Extract the (X, Y) coordinate from the center of the cell holding the provided text.  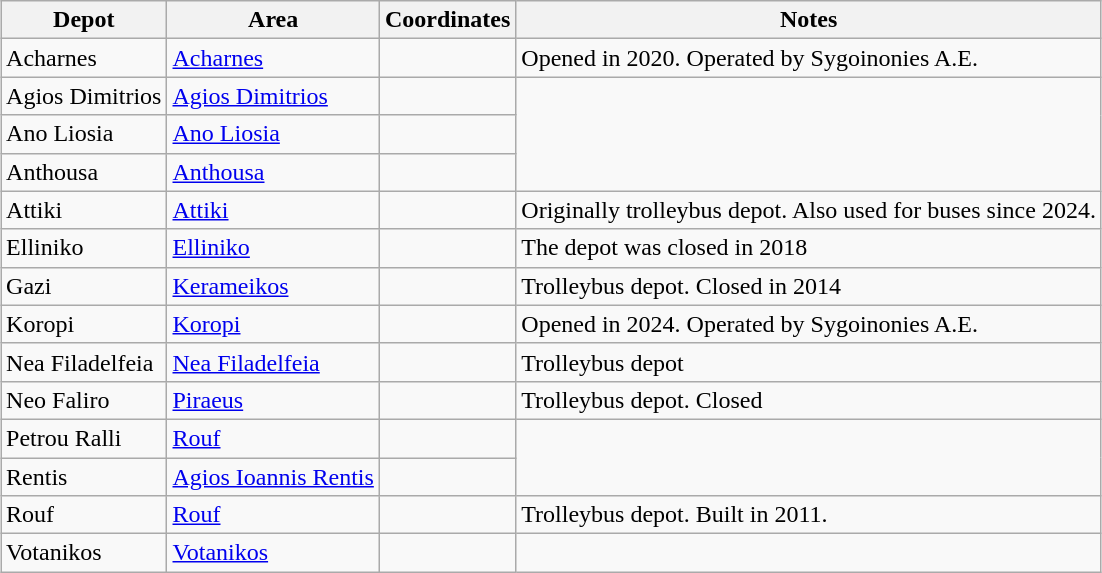
Rentis (84, 477)
Gazi (84, 286)
Opened in 2020. Operated by Sygoinonies A.E. (809, 58)
The depot was closed in 2018 (809, 248)
Trolleybus depot. Closed (809, 400)
Trolleybus depot. Closed in 2014 (809, 286)
Notes (809, 20)
Originally trolleybus depot. Also used for buses since 2024. (809, 210)
Depot (84, 20)
Opened in 2024. Operated by Sygoinonies A.E. (809, 324)
Area (273, 20)
Coordinates (447, 20)
Piraeus (273, 400)
Trolleybus depot. Built in 2011. (809, 515)
Trolleybus depot (809, 362)
Neo Faliro (84, 400)
Agios Ioannis Rentis (273, 477)
Kerameikos (273, 286)
Petrou Ralli (84, 438)
